Scan for the cell matching the given text and deliver its [x, y] coordinate at center. 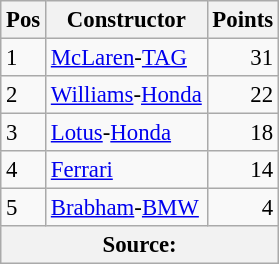
18 [242, 133]
3 [24, 133]
14 [242, 170]
Source: [140, 245]
Lotus-Honda [127, 133]
2 [24, 95]
1 [24, 58]
22 [242, 95]
5 [24, 208]
31 [242, 58]
Pos [24, 20]
Constructor [127, 20]
Brabham-BMW [127, 208]
Ferrari [127, 170]
Williams-Honda [127, 95]
McLaren-TAG [127, 58]
Points [242, 20]
